Output the (X, Y) coordinate of the center of the cell containing the given text.  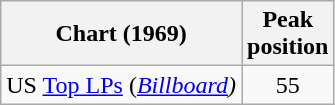
55 (288, 85)
Peakposition (288, 34)
Chart (1969) (122, 34)
US Top LPs (Billboard) (122, 85)
